Return the (X, Y) coordinate for the center point of the cell that contains the specified text.  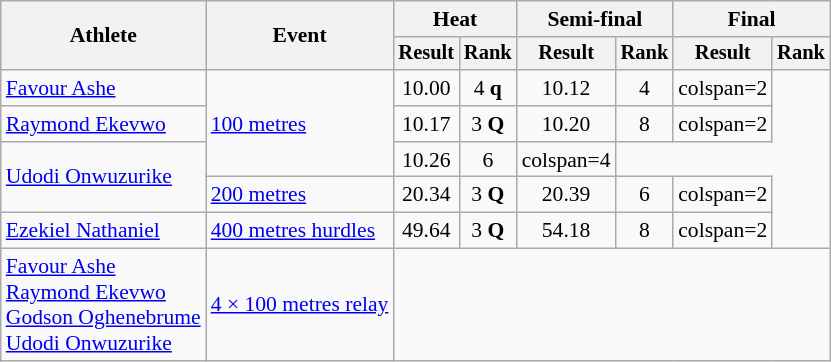
Favour AsheRaymond EkevwoGodson OghenebrumeUdodi Onwuzurike (104, 305)
20.39 (566, 195)
10.00 (426, 88)
colspan=4 (566, 160)
4 × 100 metres relay (300, 305)
Raymond Ekevwo (104, 124)
100 metres (300, 124)
4 (645, 88)
Favour Ashe (104, 88)
54.18 (566, 231)
49.64 (426, 231)
400 metres hurdles (300, 231)
10.12 (566, 88)
Ezekiel Nathaniel (104, 231)
200 metres (300, 195)
10.17 (426, 124)
4 q (488, 88)
Udodi Onwuzurike (104, 178)
Athlete (104, 36)
Semi-final (596, 19)
10.20 (566, 124)
Event (300, 36)
Final (752, 19)
20.34 (426, 195)
10.26 (426, 160)
Heat (454, 19)
